Find where the given text appears and provide that cell's center as [x, y] coordinate. 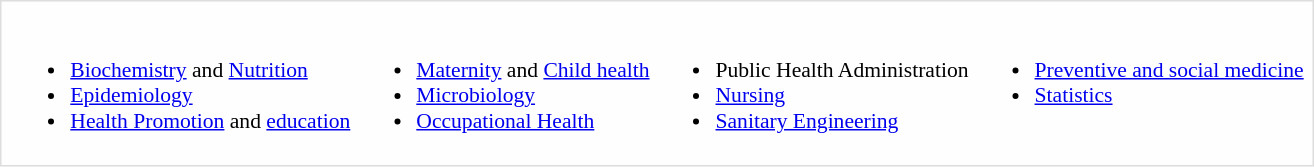
Biochemistry and NutritionEpidemiologyHealth Promotion and education [180, 83]
Public Health AdministrationNursingSanitary Engineering [812, 83]
Preventive and social medicineStatistics [1139, 83]
Maternity and Child healthMicrobiologyOccupational Health [503, 83]
